Output the [X, Y] coordinate of the center of the cell containing the given text.  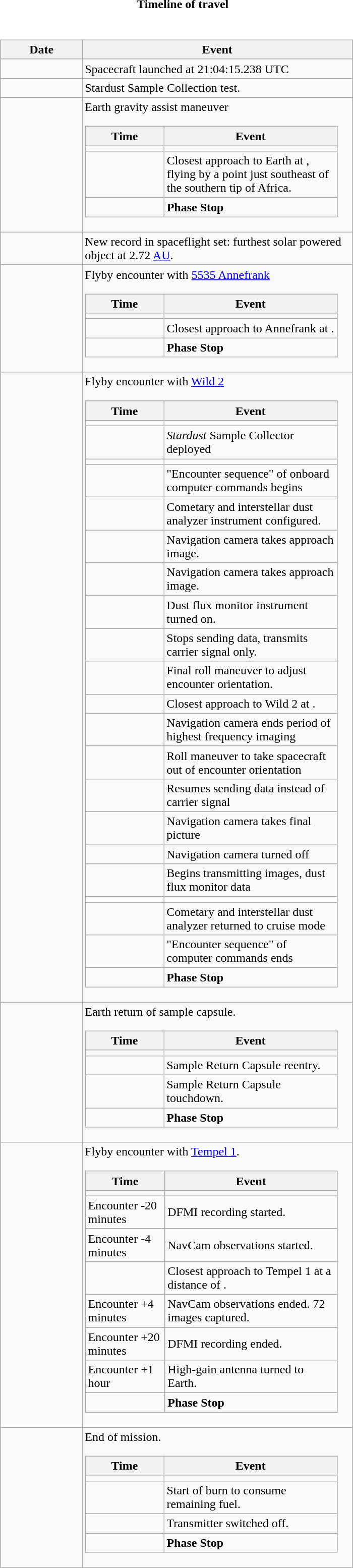
Flyby encounter with 5535 Annefrank Time Event Closest approach to Annefrank at . Phase Stop [217, 319]
Roll maneuver to take spacecraft out of encounter orientation [251, 763]
Encounter +20 minutes [125, 1344]
Stops sending data, transmits carrier signal only. [251, 645]
Sample Return Capsule reentry. [251, 1065]
High-gain antenna turned to Earth. [251, 1377]
Cometary and interstellar dust analyzer returned to cruise mode [251, 919]
Navigation camera takes final picture [251, 828]
Resumes sending data instead of carrier signal [251, 795]
Encounter +4 minutes [125, 1311]
Encounter -4 minutes [125, 1245]
Spacecraft launched at 21:04:15.238 UTC [217, 69]
Dust flux monitor instrument turned on. [251, 612]
Cometary and interstellar dust analyzer instrument configured. [251, 513]
DFMI recording started. [251, 1212]
Navigation camera turned off [251, 854]
Final roll maneuver to adjust encounter orientation. [251, 678]
NavCam observations ended. 72 images captured. [251, 1311]
DFMI recording ended. [251, 1344]
End of mission. Time Event Start of burn to consume remaining fuel. Transmitter switched off. Phase Stop [217, 1497]
Earth gravity assist maneuver Time Event Closest approach to Earth at , flying by a point just southeast of the southern tip of Africa. Phase Stop [217, 164]
Navigation camera ends period of highest frequency imaging [251, 729]
"Encounter sequence" of onboard computer commands begins [251, 481]
Closest approach to Annefrank at . [251, 328]
Stardust Sample Collector deployed [251, 443]
Start of burn to consume remaining fuel. [251, 1497]
Sample Return Capsule touchdown. [251, 1091]
Closest approach to Wild 2 at . [251, 704]
Stardust Sample Collection test. [217, 88]
Transmitter switched off. [251, 1524]
Closest approach to Earth at , flying by a point just southeast of the southern tip of Africa. [250, 175]
Earth return of sample capsule. Time Event Sample Return Capsule reentry. Sample Return Capsule touchdown. Phase Stop [217, 1072]
Closest approach to Tempel 1 at a distance of . [251, 1278]
NavCam observations started. [251, 1245]
Date [41, 49]
New record in spaceflight set: furthest solar powered object at 2.72 AU. [217, 248]
Encounter -20 minutes [125, 1212]
Encounter +1 hour [125, 1377]
Begins transmitting images, dust flux monitor data [251, 880]
"Encounter sequence" of computer commands ends [251, 951]
